Determine the (X, Y) coordinate at the center of the cell enclosing the given text.  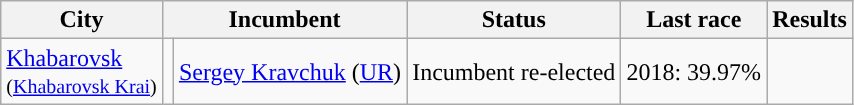
Incumbent re-elected (514, 72)
Status (514, 20)
City (82, 20)
Khabarovsk(Khabarovsk Krai) (82, 72)
Sergey Kravchuk (UR) (290, 72)
Incumbent (284, 20)
Results (810, 20)
2018: 39.97% (694, 72)
Last race (694, 20)
